Identify which cell holds the provided text, then report its (x, y) central coordinate. 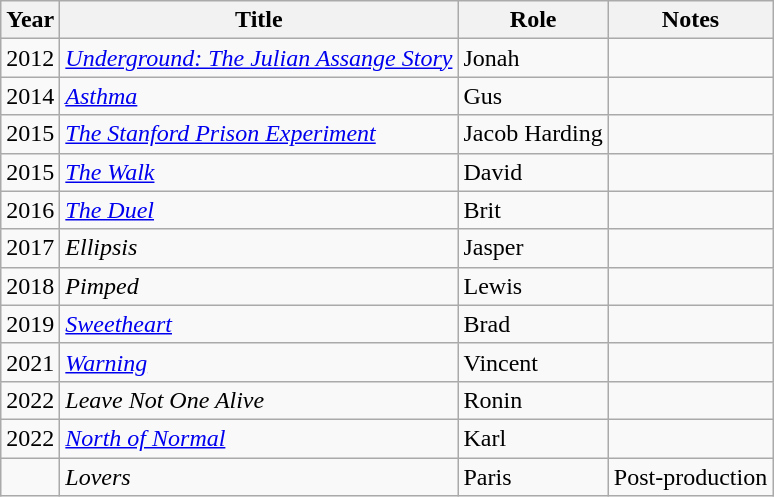
Jasper (533, 248)
Brit (533, 210)
Paris (533, 477)
Jonah (533, 58)
The Walk (259, 172)
2018 (30, 286)
Warning (259, 362)
2021 (30, 362)
Vincent (533, 362)
Lovers (259, 477)
Lewis (533, 286)
2019 (30, 324)
Leave Not One Alive (259, 400)
2017 (30, 248)
Underground: The Julian Assange Story (259, 58)
Pimped (259, 286)
Role (533, 20)
Year (30, 20)
Notes (690, 20)
2014 (30, 96)
David (533, 172)
Jacob Harding (533, 134)
2012 (30, 58)
The Duel (259, 210)
Ellipsis (259, 248)
Brad (533, 324)
Asthma (259, 96)
North of Normal (259, 438)
Ronin (533, 400)
Karl (533, 438)
Title (259, 20)
Gus (533, 96)
Post-production (690, 477)
The Stanford Prison Experiment (259, 134)
2016 (30, 210)
Sweetheart (259, 324)
